Output the [X, Y] coordinate of the center of the cell containing the given text.  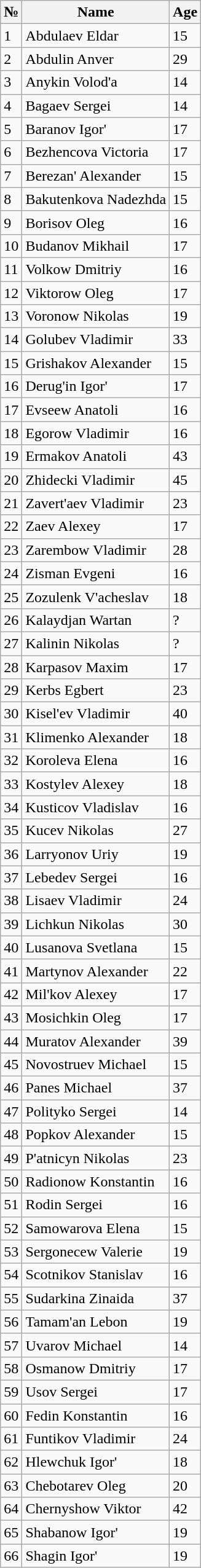
52 [11, 1228]
Popkov Alexander [96, 1135]
Larryonov Uriy [96, 854]
Zarembow Vladimir [96, 550]
Ermakov Anatoli [96, 457]
Zisman Evgeni [96, 573]
Kucev Nikolas [96, 831]
65 [11, 1532]
54 [11, 1275]
41 [11, 971]
Fedin Konstantin [96, 1415]
Berezan' Alexander [96, 176]
Egorow Vladimir [96, 433]
№ [11, 12]
Hlewchuk Igor' [96, 1462]
Age [186, 12]
Kostylev Alexey [96, 784]
2 [11, 59]
Voronow Nikolas [96, 316]
Abdulaev Eldar [96, 36]
Shabanow Igor' [96, 1532]
Mil'kov Alexey [96, 994]
Baranov Igor' [96, 129]
66 [11, 1556]
58 [11, 1368]
Anykin Volod'a [96, 82]
Lebedev Sergei [96, 877]
9 [11, 222]
31 [11, 737]
21 [11, 503]
Evseew Anatoli [96, 410]
Klimenko Alexander [96, 737]
Usov Sergei [96, 1392]
Golubev Vladimir [96, 340]
Kisel'ev Vladimir [96, 714]
63 [11, 1486]
57 [11, 1345]
Bagaev Sergei [96, 106]
Zavert'aev Vladimir [96, 503]
Radionow Konstantin [96, 1182]
Kusticov Vladislav [96, 807]
Sergonecew Valerie [96, 1252]
8 [11, 199]
Shagin Igor' [96, 1556]
Zaev Alexey [96, 527]
Chebotarev Oleg [96, 1486]
35 [11, 831]
Sudarkina Zinaida [96, 1298]
60 [11, 1415]
Uvarov Michael [96, 1345]
Kerbs Egbert [96, 691]
Lichkun Nikolas [96, 924]
Kalinin Nikolas [96, 643]
4 [11, 106]
Name [96, 12]
Derug'in Igor' [96, 386]
Bezhencova Victoria [96, 152]
Samowarova Elena [96, 1228]
10 [11, 246]
55 [11, 1298]
53 [11, 1252]
Abdulin Anver [96, 59]
P'atnicyn Nikolas [96, 1158]
Mosichkin Oleg [96, 1017]
61 [11, 1439]
32 [11, 761]
13 [11, 316]
Koroleva Elena [96, 761]
Karpasov Maxim [96, 667]
Osmanow Dmitriy [96, 1368]
Martynov Alexander [96, 971]
56 [11, 1322]
Polityko Sergei [96, 1111]
51 [11, 1205]
Grishakov Alexander [96, 363]
34 [11, 807]
Volkow Dmitriy [96, 269]
Chernyshow Viktor [96, 1509]
Novostruev Michael [96, 1065]
Panes Michael [96, 1088]
5 [11, 129]
Lisaev Vladimir [96, 901]
59 [11, 1392]
6 [11, 152]
12 [11, 293]
Bakutenkova Nadezhda [96, 199]
44 [11, 1041]
Funtikov Vladimir [96, 1439]
Viktorow Oleg [96, 293]
26 [11, 620]
38 [11, 901]
46 [11, 1088]
50 [11, 1182]
Tamam'an Lebon [96, 1322]
Zozulenk V'acheslav [96, 597]
47 [11, 1111]
25 [11, 597]
Scotnikov Stanislav [96, 1275]
48 [11, 1135]
Kalaydjan Wartan [96, 620]
Muratov Alexander [96, 1041]
Borisov Oleg [96, 222]
49 [11, 1158]
11 [11, 269]
62 [11, 1462]
36 [11, 854]
Zhidecki Vladimir [96, 480]
7 [11, 176]
64 [11, 1509]
3 [11, 82]
Budanov Mikhail [96, 246]
1 [11, 36]
Rodin Sergei [96, 1205]
Lusanova Svetlana [96, 947]
